For the text-containing cell, return its midpoint in [X, Y] coordinate format. 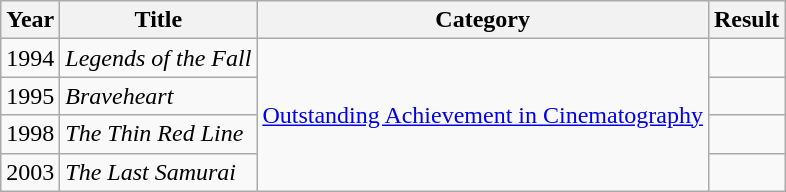
The Thin Red Line [158, 134]
Category [483, 20]
1998 [30, 134]
Title [158, 20]
Legends of the Fall [158, 58]
1995 [30, 96]
Result [746, 20]
Outstanding Achievement in Cinematography [483, 115]
Braveheart [158, 96]
Year [30, 20]
1994 [30, 58]
The Last Samurai [158, 172]
2003 [30, 172]
